Capture the cell that displays the provided text and extract its (X, Y) central coordinate. 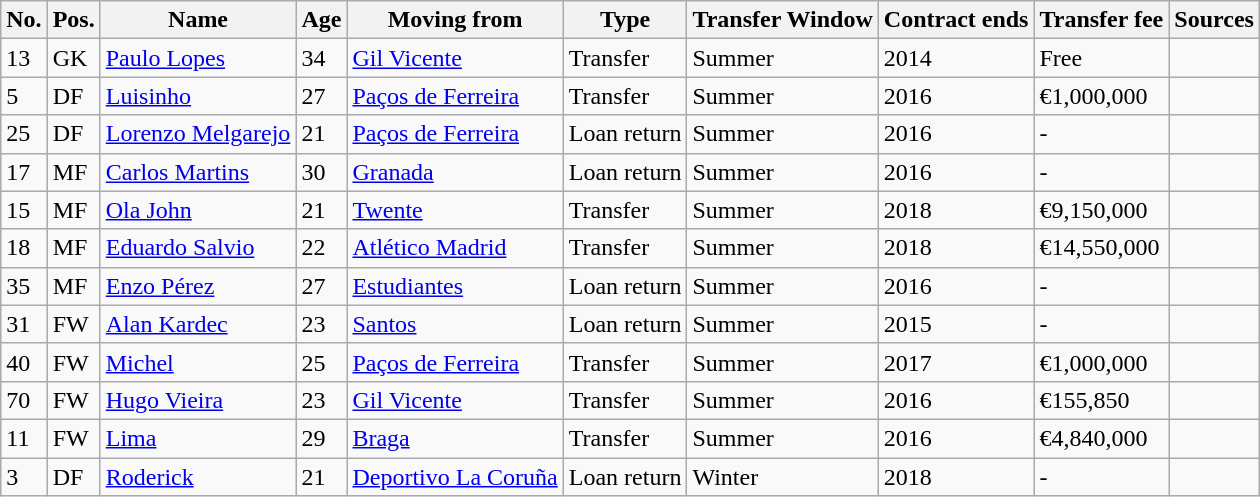
Moving from (455, 20)
70 (24, 400)
No. (24, 20)
Transfer fee (1102, 20)
Sources (1214, 20)
Santos (455, 324)
Alan Kardec (198, 324)
29 (322, 438)
2017 (956, 362)
GK (74, 58)
€4,840,000 (1102, 438)
5 (24, 96)
35 (24, 286)
Age (322, 20)
€9,150,000 (1102, 210)
40 (24, 362)
Contract ends (956, 20)
2015 (956, 324)
Luisinho (198, 96)
€14,550,000 (1102, 248)
3 (24, 477)
Carlos Martins (198, 172)
11 (24, 438)
Ola John (198, 210)
30 (322, 172)
Granada (455, 172)
Roderick (198, 477)
18 (24, 248)
13 (24, 58)
15 (24, 210)
Type (625, 20)
22 (322, 248)
34 (322, 58)
2014 (956, 58)
31 (24, 324)
Braga (455, 438)
Lorenzo Melgarejo (198, 134)
Atlético Madrid (455, 248)
Eduardo Salvio (198, 248)
Lima (198, 438)
Name (198, 20)
Pos. (74, 20)
Michel (198, 362)
Hugo Vieira (198, 400)
Twente (455, 210)
Estudiantes (455, 286)
17 (24, 172)
Winter (782, 477)
€155,850 (1102, 400)
Transfer Window (782, 20)
Paulo Lopes (198, 58)
Free (1102, 58)
Enzo Pérez (198, 286)
Deportivo La Coruña (455, 477)
